Scan for the cell matching the given text and deliver its [x, y] coordinate at center. 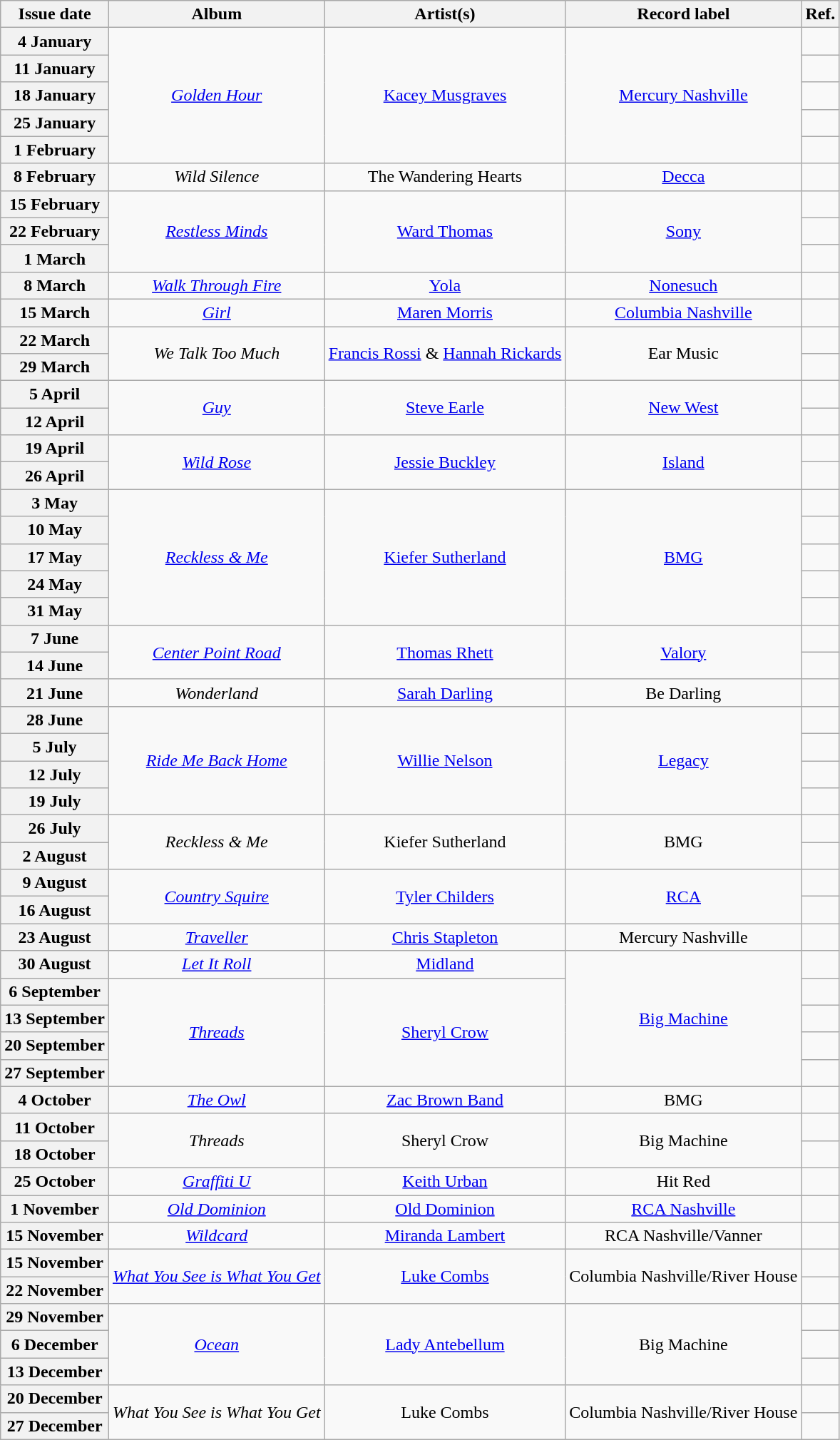
We Talk Too Much [217, 354]
Ocean [217, 1344]
Wonderland [217, 693]
The Wandering Hearts [445, 177]
19 July [55, 802]
Wild Rose [217, 462]
Hit Red [683, 1181]
22 March [55, 340]
Ward Thomas [445, 231]
Album [217, 14]
Thomas Rhett [445, 652]
12 July [55, 774]
Sarah Darling [445, 693]
Artist(s) [445, 14]
11 January [55, 68]
Francis Rossi & Hannah Rickards [445, 354]
26 July [55, 829]
5 April [55, 394]
The Owl [217, 1100]
RCA Nashville/Vanner [683, 1236]
21 June [55, 693]
13 September [55, 1018]
Ref. [820, 14]
RCA Nashville [683, 1209]
31 May [55, 611]
22 November [55, 1290]
18 January [55, 96]
24 May [55, 584]
Steve Earle [445, 408]
Keith Urban [445, 1181]
9 August [55, 883]
27 September [55, 1073]
Ride Me Back Home [217, 760]
Issue date [55, 14]
19 April [55, 449]
30 August [55, 964]
Restless Minds [217, 231]
Center Point Road [217, 652]
Valory [683, 652]
Golden Hour [217, 96]
Nonesuch [683, 285]
6 September [55, 991]
Chris Stapleton [445, 937]
Country Squire [217, 897]
17 May [55, 557]
15 February [55, 204]
Let It Roll [217, 964]
Ear Music [683, 354]
25 January [55, 123]
Lady Antebellum [445, 1344]
20 December [55, 1399]
Traveller [217, 937]
Island [683, 462]
Midland [445, 964]
4 January [55, 41]
1 November [55, 1209]
Miranda Lambert [445, 1236]
New West [683, 408]
27 December [55, 1426]
RCA [683, 897]
6 December [55, 1344]
Kacey Musgraves [445, 96]
26 April [55, 476]
Tyler Childers [445, 897]
Wild Silence [217, 177]
20 September [55, 1046]
4 October [55, 1100]
13 December [55, 1372]
23 August [55, 937]
8 February [55, 177]
7 June [55, 638]
1 March [55, 258]
Be Darling [683, 693]
Legacy [683, 760]
Wildcard [217, 1236]
Graffiti U [217, 1181]
22 February [55, 231]
16 August [55, 910]
Willie Nelson [445, 760]
25 October [55, 1181]
29 March [55, 367]
Maren Morris [445, 312]
Sony [683, 231]
Record label [683, 14]
18 October [55, 1154]
11 October [55, 1127]
Jessie Buckley [445, 462]
10 May [55, 530]
14 June [55, 665]
1 February [55, 150]
Decca [683, 177]
Girl [217, 312]
Columbia Nashville [683, 312]
Guy [217, 408]
15 March [55, 312]
Yola [445, 285]
29 November [55, 1317]
12 April [55, 422]
28 June [55, 720]
Zac Brown Band [445, 1100]
8 March [55, 285]
5 July [55, 747]
2 August [55, 856]
3 May [55, 503]
Walk Through Fire [217, 285]
